Return the [x, y] coordinate for the center point of the cell that contains the specified text.  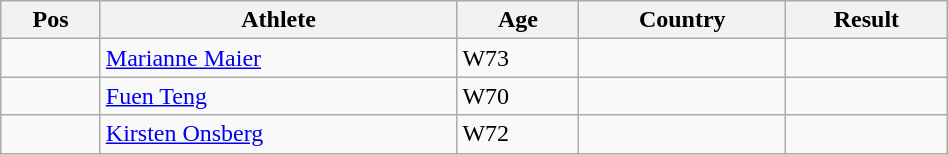
W73 [518, 58]
Athlete [278, 20]
Kirsten Onsberg [278, 134]
Pos [51, 20]
W72 [518, 134]
Age [518, 20]
Result [867, 20]
W70 [518, 96]
Country [682, 20]
Fuen Teng [278, 96]
Marianne Maier [278, 58]
